Scan for the cell matching the given text and deliver its (x, y) coordinate at center. 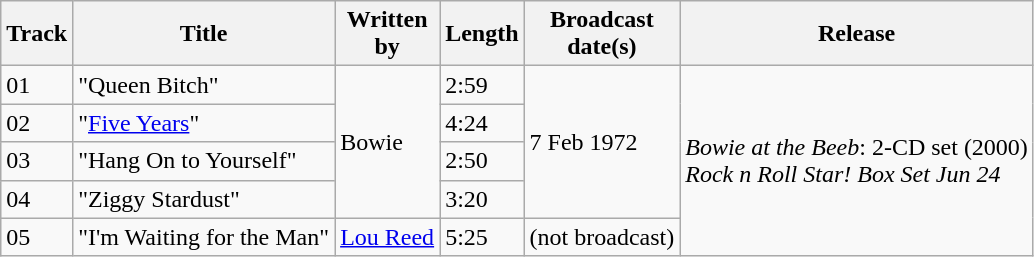
Length (482, 34)
Lou Reed (388, 237)
04 (37, 199)
2:59 (482, 85)
"I'm Waiting for the Man" (204, 237)
(not broadcast) (602, 237)
Release (857, 34)
02 (37, 123)
2:50 (482, 161)
01 (37, 85)
Bowie at the Beeb: 2-CD set (2000)Rock n Roll Star! Box Set Jun 24 (857, 161)
"Queen Bitch" (204, 85)
Title (204, 34)
Written by (388, 34)
7 Feb 1972 (602, 142)
Broadcast date(s) (602, 34)
Track (37, 34)
3:20 (482, 199)
"Five Years" (204, 123)
05 (37, 237)
"Hang On to Yourself" (204, 161)
5:25 (482, 237)
Bowie (388, 142)
"Ziggy Stardust" (204, 199)
03 (37, 161)
4:24 (482, 123)
